Detect which cell encompasses the target text, then output its [x, y] center coordinate. 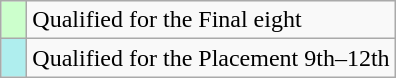
Qualified for the Final eight [211, 20]
Qualified for the Placement 9th–12th [211, 58]
